Return (X, Y) of the center of cell containing provided text 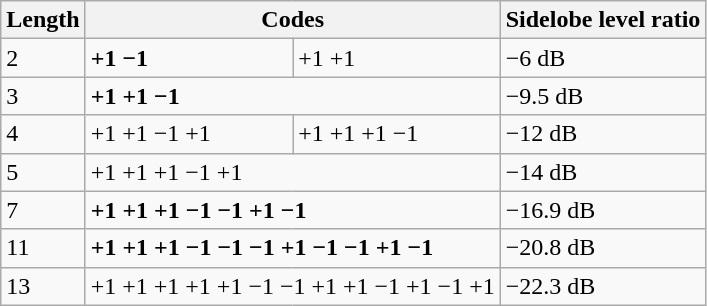
+1 +1 +1 −1 +1 (292, 172)
+1 +1 +1 −1 −1 +1 −1 (292, 210)
−12 dB (603, 134)
11 (43, 248)
+1 +1 +1 −1 (397, 134)
−6 dB (603, 58)
2 (43, 58)
Codes (292, 20)
−16.9 dB (603, 210)
13 (43, 286)
+1 +1 −1 +1 (188, 134)
+1 −1 (188, 58)
−20.8 dB (603, 248)
+1 +1 −1 (292, 96)
4 (43, 134)
+1 +1 +1 −1 −1 −1 +1 −1 −1 +1 −1 (292, 248)
5 (43, 172)
−9.5 dB (603, 96)
Length (43, 20)
Sidelobe level ratio (603, 20)
+1 +1 (397, 58)
3 (43, 96)
7 (43, 210)
−22.3 dB (603, 286)
+1 +1 +1 +1 +1 −1 −1 +1 +1 −1 +1 −1 +1 (292, 286)
−14 dB (603, 172)
